Locate the cell with the specified text and output its (X, Y) center coordinate. 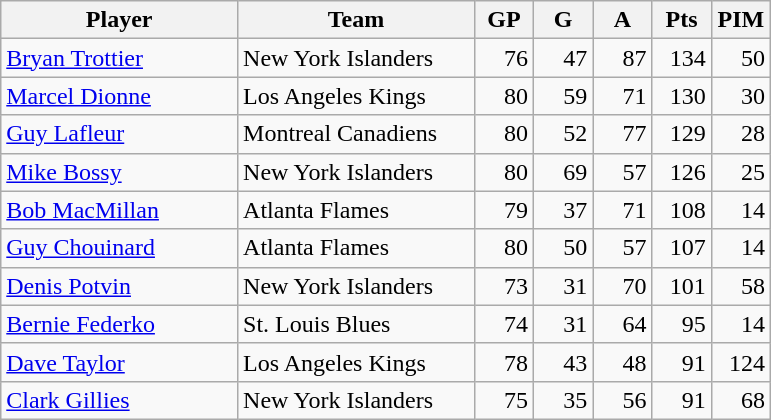
GP (504, 20)
95 (682, 324)
107 (682, 248)
Mike Bossy (120, 172)
58 (740, 286)
78 (504, 362)
130 (682, 96)
87 (622, 58)
28 (740, 134)
124 (740, 362)
Team (356, 20)
129 (682, 134)
79 (504, 210)
Bryan Trottier (120, 58)
Montreal Canadiens (356, 134)
68 (740, 400)
25 (740, 172)
101 (682, 286)
Clark Gillies (120, 400)
G (564, 20)
77 (622, 134)
PIM (740, 20)
Dave Taylor (120, 362)
43 (564, 362)
74 (504, 324)
30 (740, 96)
75 (504, 400)
Player (120, 20)
Denis Potvin (120, 286)
108 (682, 210)
73 (504, 286)
76 (504, 58)
69 (564, 172)
Bernie Federko (120, 324)
A (622, 20)
Guy Chouinard (120, 248)
Guy Lafleur (120, 134)
35 (564, 400)
126 (682, 172)
Pts (682, 20)
64 (622, 324)
37 (564, 210)
52 (564, 134)
59 (564, 96)
56 (622, 400)
Bob MacMillan (120, 210)
47 (564, 58)
134 (682, 58)
70 (622, 286)
St. Louis Blues (356, 324)
Marcel Dionne (120, 96)
48 (622, 362)
